Provide the [X, Y] coordinate of the cell's center where the given text is located.  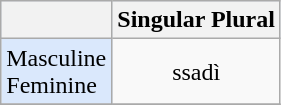
ssadì [196, 72]
Masculine Feminine [56, 72]
Singular Plural [196, 20]
